Return [x, y] of the center of cell containing provided text 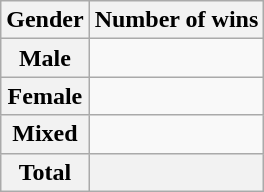
Mixed [45, 134]
Female [45, 96]
Male [45, 58]
Total [45, 172]
Gender [45, 20]
Number of wins [176, 20]
